Identify which cell holds the provided text, then report its [x, y] central coordinate. 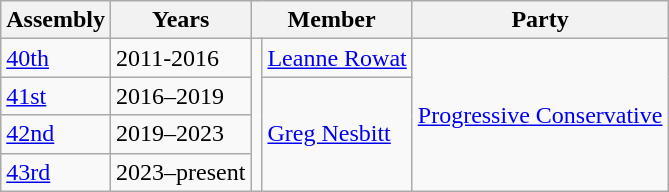
2011-2016 [180, 58]
Member [332, 20]
Years [180, 20]
Party [540, 20]
Progressive Conservative [540, 115]
Greg Nesbitt [337, 134]
42nd [56, 134]
2016–2019 [180, 96]
40th [56, 58]
2019–2023 [180, 134]
Leanne Rowat [337, 58]
41st [56, 96]
2023–present [180, 172]
43rd [56, 172]
Assembly [56, 20]
